Identify which cell holds the provided text, then report its (X, Y) central coordinate. 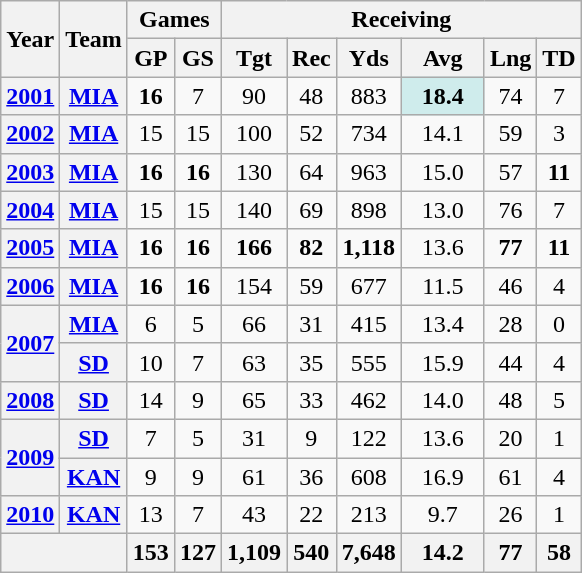
20 (510, 438)
0 (559, 324)
14.0 (442, 400)
100 (254, 134)
90 (254, 96)
7,648 (368, 553)
898 (368, 210)
13 (150, 515)
883 (368, 96)
3 (559, 134)
16.9 (442, 477)
2002 (30, 134)
Tgt (254, 58)
64 (312, 172)
1,109 (254, 553)
2010 (30, 515)
Rec (312, 58)
44 (510, 362)
10 (150, 362)
GP (150, 58)
415 (368, 324)
2008 (30, 400)
2001 (30, 96)
46 (510, 286)
74 (510, 96)
65 (254, 400)
Year (30, 39)
Receiving (401, 20)
Lng (510, 58)
14.2 (442, 553)
734 (368, 134)
154 (254, 286)
28 (510, 324)
166 (254, 248)
122 (368, 438)
140 (254, 210)
18.4 (442, 96)
15.9 (442, 362)
1,118 (368, 248)
462 (368, 400)
555 (368, 362)
13.0 (442, 210)
608 (368, 477)
11.5 (442, 286)
2007 (30, 343)
127 (198, 553)
33 (312, 400)
82 (312, 248)
14 (150, 400)
69 (312, 210)
22 (312, 515)
15.0 (442, 172)
GS (198, 58)
57 (510, 172)
Yds (368, 58)
58 (559, 553)
43 (254, 515)
963 (368, 172)
Avg (442, 58)
540 (312, 553)
TD (559, 58)
14.1 (442, 134)
130 (254, 172)
677 (368, 286)
26 (510, 515)
66 (254, 324)
153 (150, 553)
213 (368, 515)
6 (150, 324)
2004 (30, 210)
63 (254, 362)
9.7 (442, 515)
36 (312, 477)
2009 (30, 457)
Team (94, 39)
Games (174, 20)
2005 (30, 248)
13.4 (442, 324)
2006 (30, 286)
35 (312, 362)
52 (312, 134)
2003 (30, 172)
76 (510, 210)
